Capture the cell that displays the provided text and extract its [x, y] central coordinate. 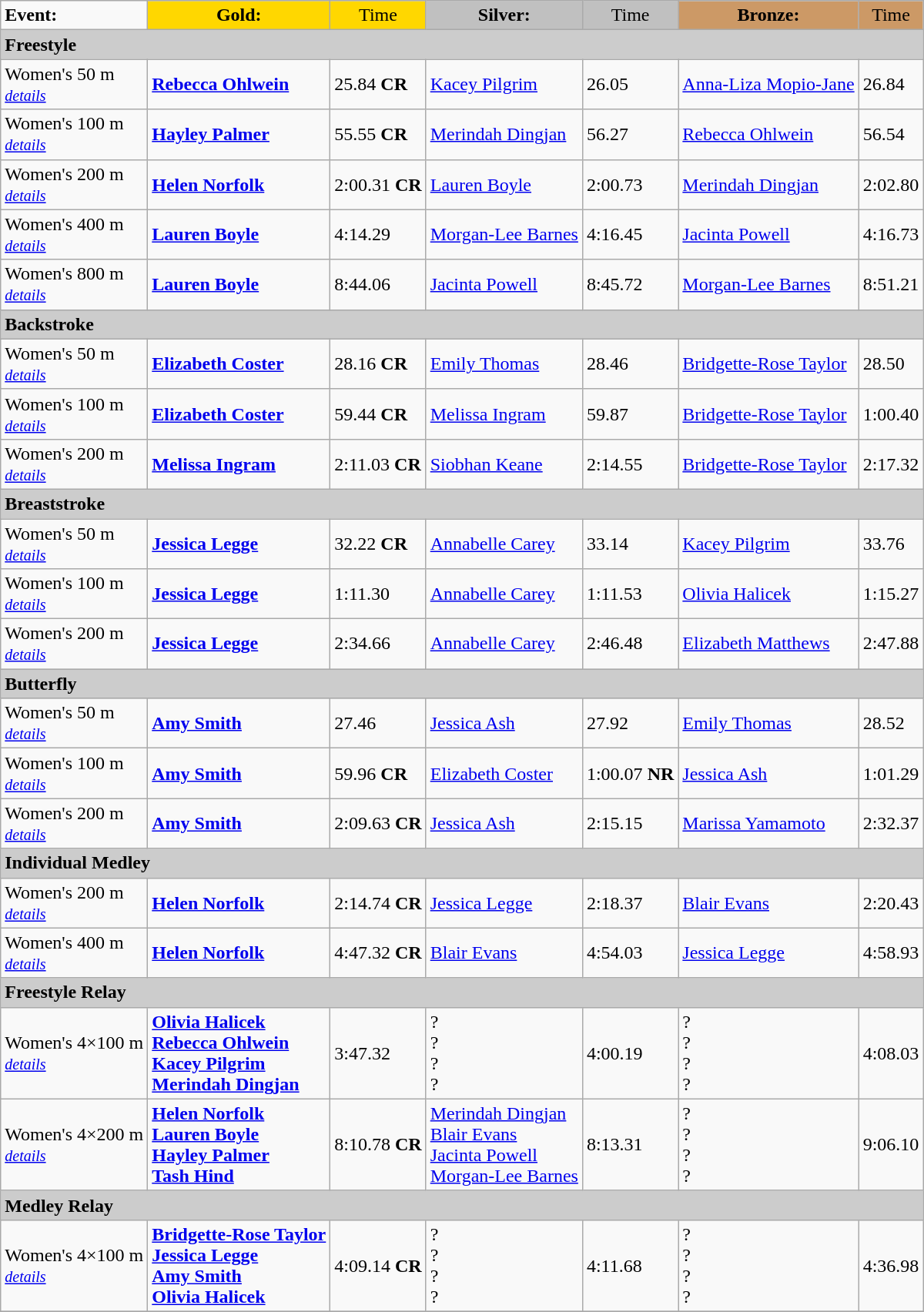
Olivia Halicek [768, 594]
Hayley Palmer [239, 134]
4:14.29 [378, 234]
Merindah DingjanBlair EvansJacinta PowellMorgan-Lee Barnes [504, 1144]
1:11.53 [630, 594]
28.52 [891, 724]
1:11.30 [378, 594]
28.16 CR [378, 363]
Medley Relay [462, 1205]
2:11.03 CR [378, 464]
Bronze: [768, 15]
4:08.03 [891, 1053]
2:47.88 [891, 644]
2:00.73 [630, 185]
Freestyle Relay [462, 992]
4:47.32 CR [378, 953]
Silver: [504, 15]
Women's 4×200 m details [74, 1144]
4:11.68 [630, 1266]
4:16.73 [891, 234]
27.46 [378, 724]
2:18.37 [630, 902]
2:14.74 CR [378, 902]
26.05 [630, 85]
Marissa Yamamoto [768, 824]
4:54.03 [630, 953]
Siobhan Keane [504, 464]
Individual Medley [462, 863]
4:36.98 [891, 1266]
2:17.32 [891, 464]
2:02.80 [891, 185]
Women's 800 m details [74, 285]
1:15.27 [891, 594]
2:09.63 CR [378, 824]
Helen NorfolkLauren BoyleHayley PalmerTash Hind [239, 1144]
8:51.21 [891, 285]
59.87 [630, 414]
4:58.93 [891, 953]
55.55 CR [378, 134]
4:00.19 [630, 1053]
Gold: [239, 15]
2:32.37 [891, 824]
Freestyle [462, 45]
59.96 CR [378, 773]
32.22 CR [378, 544]
2:00.31 CR [378, 185]
Backstroke [462, 324]
Elizabeth Matthews [768, 644]
1:00.07 NR [630, 773]
8:44.06 [378, 285]
4:16.45 [630, 234]
Bridgette-Rose TaylorJessica LeggeAmy SmithOlivia Halicek [239, 1266]
9:06.10 [891, 1144]
2:46.48 [630, 644]
33.76 [891, 544]
2:15.15 [630, 824]
27.92 [630, 724]
4:09.14 CR [378, 1266]
25.84 CR [378, 85]
1:01.29 [891, 773]
59.44 CR [378, 414]
2:34.66 [378, 644]
1:00.40 [891, 414]
3:47.32 [378, 1053]
2:14.55 [630, 464]
8:13.31 [630, 1144]
Event: [74, 15]
56.54 [891, 134]
Anna-Liza Mopio-Jane [768, 85]
Butterfly [462, 684]
8:10.78 CR [378, 1144]
Olivia HalicekRebecca OhlweinKacey PilgrimMerindah Dingjan [239, 1053]
33.14 [630, 544]
56.27 [630, 134]
8:45.72 [630, 285]
26.84 [891, 85]
28.46 [630, 363]
Breaststroke [462, 504]
2:20.43 [891, 902]
28.50 [891, 363]
